Extract the (x, y) coordinate from the center of the cell holding the provided text.  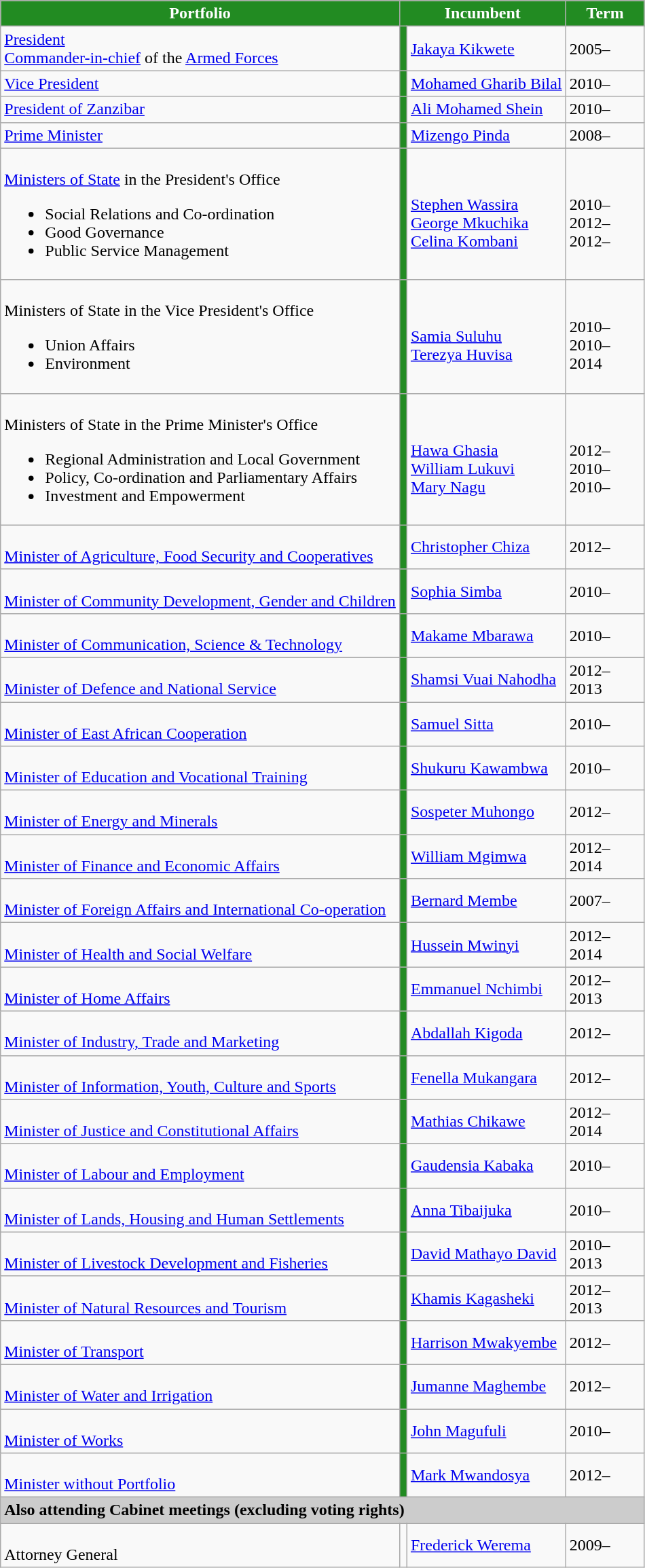
John Magufuli (486, 1430)
Ali Mohamed Shein (486, 109)
Hawa Ghasia William Lukuvi Mary Nagu (486, 459)
Abdallah Kigoda (486, 1034)
Minister of Energy and Minerals (200, 812)
Minister of Agriculture, Food Security and Cooperatives (200, 547)
2010– 2012– 2012– (605, 214)
Ministers of State in the Vice President's OfficeUnion AffairsEnvironment (200, 337)
Minister of Community Development, Gender and Children (200, 591)
Sospeter Muhongo (486, 812)
Minister of Home Affairs (200, 989)
Mizengo Pinda (486, 135)
Samia Suluhu Terezya Huvisa (486, 337)
Mark Mwandosya (486, 1475)
Gaudensia Kabaka (486, 1165)
Mathias Chikawe (486, 1122)
2007– (605, 900)
Vice President (200, 84)
2012– 2010– 2010– (605, 459)
Minister of Industry, Trade and Marketing (200, 1034)
Minister of Water and Irrigation (200, 1387)
Minister of Defence and National Service (200, 679)
Khamis Kagasheki (486, 1298)
Minister of Information, Youth, Culture and Sports (200, 1077)
Term (605, 14)
Jumanne Maghembe (486, 1387)
Shukuru Kawambwa (486, 769)
Minister of Works (200, 1430)
Frederick Werema (486, 1546)
Minister of Foreign Affairs and International Co-operation (200, 900)
Anna Tibaijuka (486, 1210)
Christopher Chiza (486, 547)
Mohamed Gharib Bilal (486, 84)
Stephen Wassira George Mkuchika Celina Kombani (486, 214)
Minister of Lands, Housing and Human Settlements (200, 1210)
2005– (605, 49)
Minister of Livestock Development and Fisheries (200, 1254)
2010– 2010–2014 (605, 337)
Ministers of State in the President's OfficeSocial Relations and Co-ordinationGood GovernancePublic Service Management (200, 214)
Shamsi Vuai Nahodha (486, 679)
Minister of Health and Social Welfare (200, 945)
William Mgimwa (486, 857)
Makame Mbarawa (486, 636)
Incumbent (482, 14)
Minister of East African Cooperation (200, 724)
Jakaya Kikwete (486, 49)
Sophia Simba (486, 591)
Also attending Cabinet meetings (excluding voting rights) (322, 1510)
PresidentCommander-in-chief of the Armed Forces (200, 49)
Minister of Communication, Science & Technology (200, 636)
Minister of Finance and Economic Affairs (200, 857)
Minister without Portfolio (200, 1475)
Attorney General (200, 1546)
Fenella Mukangara (486, 1077)
Minister of Labour and Employment (200, 1165)
Emmanuel Nchimbi (486, 989)
Prime Minister (200, 135)
Harrison Mwakyembe (486, 1342)
Minister of Natural Resources and Tourism (200, 1298)
2010–2013 (605, 1254)
2009– (605, 1546)
Portfolio (200, 14)
Hussein Mwinyi (486, 945)
David Mathayo David (486, 1254)
President of Zanzibar (200, 109)
Minister of Education and Vocational Training (200, 769)
Samuel Sitta (486, 724)
2008– (605, 135)
Minister of Justice and Constitutional Affairs (200, 1122)
Minister of Transport (200, 1342)
Bernard Membe (486, 900)
